Determine the (X, Y) coordinate at the center of the cell enclosing the given text.  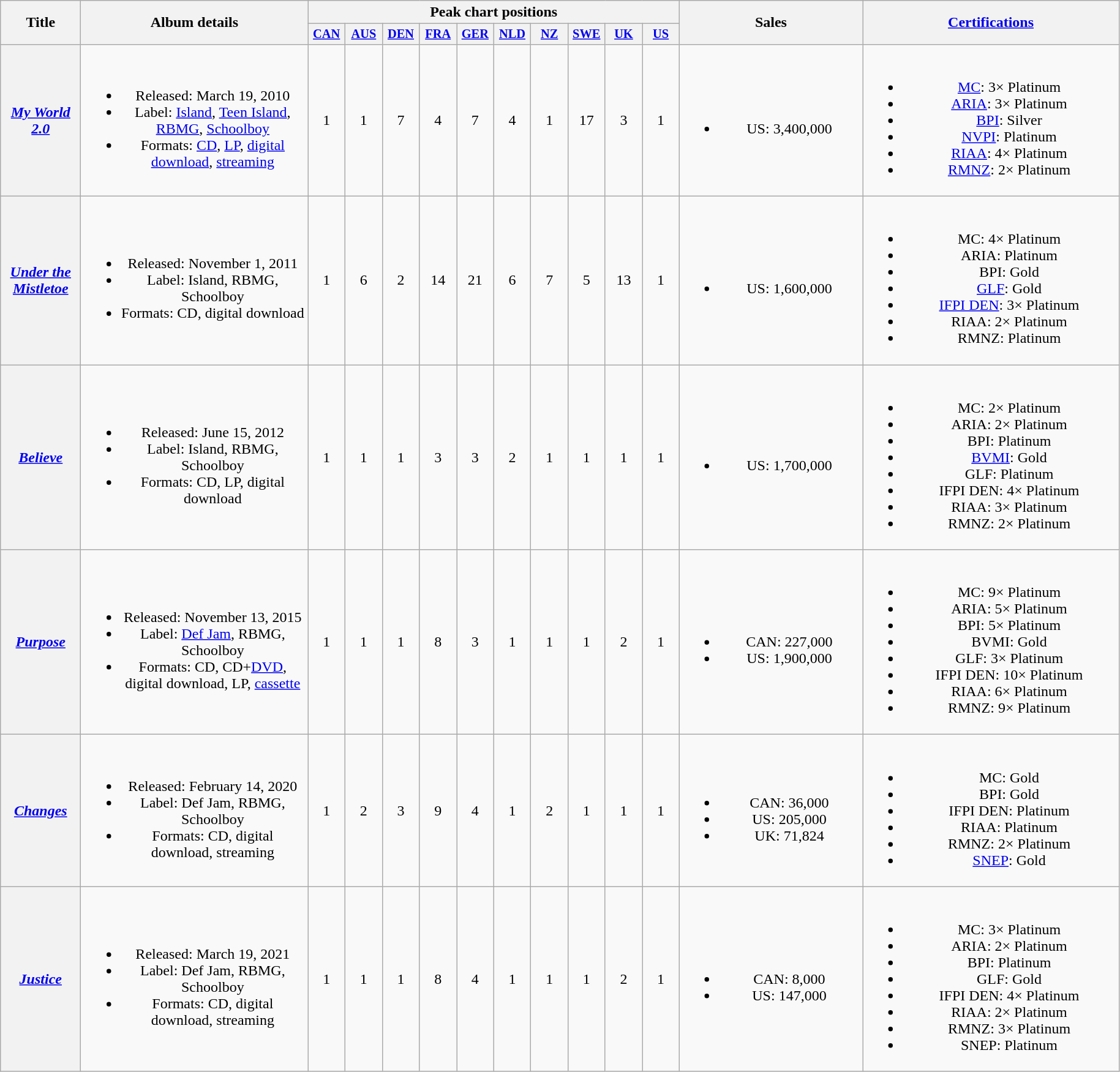
CAN: 227,000US: 1,900,000 (770, 642)
MC: 2× PlatinumARIA: 2× PlatinumBPI: PlatinumBVMI: GoldGLF: PlatinumIFPI DEN: 4× PlatinumRIAA: 3× PlatinumRMNZ: 2× Platinum (991, 457)
CAN: 36,000US: 205,000UK: 71,824 (770, 811)
US: 1,700,000 (770, 457)
Under the Mistletoe (40, 280)
US (661, 34)
Certifications (991, 23)
US: 3,400,000 (770, 120)
MC: 3× PlatinumARIA: 2× PlatinumBPI: PlatinumGLF: GoldIFPI DEN: 4× PlatinumRIAA: 2× PlatinumRMNZ: 3× PlatinumSNEP: Platinum (991, 979)
Sales (770, 23)
Album details (195, 23)
DEN (400, 34)
Purpose (40, 642)
MC: 9× PlatinumARIA: 5× PlatinumBPI: 5× PlatinumBVMI: GoldGLF: 3× PlatinumIFPI DEN: 10× PlatinumRIAA: 6× PlatinumRMNZ: 9× Platinum (991, 642)
Justice (40, 979)
Released: November 1, 2011Label: Island, RBMG, SchoolboyFormats: CD, digital download (195, 280)
MC: 3× PlatinumARIA: 3× PlatinumBPI: SilverNVPI: PlatinumRIAA: 4× PlatinumRMNZ: 2× Platinum (991, 120)
13 (623, 280)
US: 1,600,000 (770, 280)
Changes (40, 811)
17 (587, 120)
FRA (438, 34)
21 (475, 280)
GER (475, 34)
NLD (512, 34)
14 (438, 280)
Released: March 19, 2010Label: Island, Teen Island, RBMG, SchoolboyFormats: CD, LP, digital download, streaming (195, 120)
NZ (550, 34)
SWE (587, 34)
5 (587, 280)
Title (40, 23)
Believe (40, 457)
Released: June 15, 2012Label: Island, RBMG, SchoolboyFormats: CD, LP, digital download (195, 457)
Released: March 19, 2021Label: Def Jam, RBMG, SchoolboyFormats: CD, digital download, streaming (195, 979)
MC: 4× PlatinumARIA: PlatinumBPI: GoldGLF: GoldIFPI DEN: 3× PlatinumRIAA: 2× PlatinumRMNZ: Platinum (991, 280)
MC: GoldBPI: GoldIFPI DEN: PlatinumRIAA: PlatinumRMNZ: 2× PlatinumSNEP: Gold (991, 811)
CAN: 8,000US: 147,000 (770, 979)
CAN (327, 34)
9 (438, 811)
My World 2.0 (40, 120)
AUS (364, 34)
Released: November 13, 2015Label: Def Jam, RBMG, SchoolboyFormats: CD, CD+DVD, digital download, LP, cassette (195, 642)
Peak chart positions (494, 12)
UK (623, 34)
Released: February 14, 2020Label: Def Jam, RBMG, SchoolboyFormats: CD, digital download, streaming (195, 811)
